Detect which cell encompasses the target text, then output its [x, y] center coordinate. 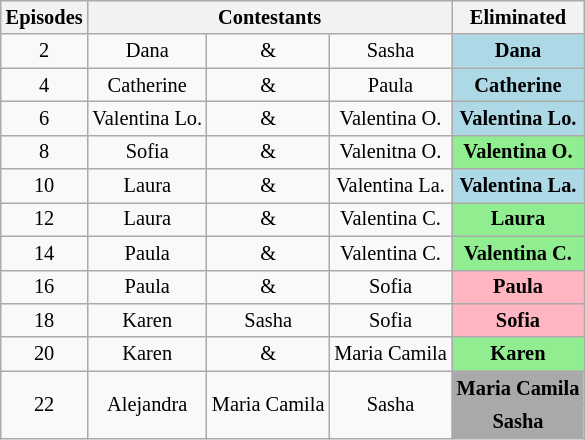
Contestants [269, 17]
Eliminated [518, 17]
12 [44, 219]
6 [44, 118]
4 [44, 85]
8 [44, 152]
2 [44, 51]
18 [44, 320]
Valenitna O. [390, 152]
10 [44, 186]
16 [44, 287]
Episodes [44, 17]
14 [44, 253]
22 [44, 404]
20 [44, 354]
Alejandra [147, 404]
